Detect which cell encompasses the target text, then output its (X, Y) center coordinate. 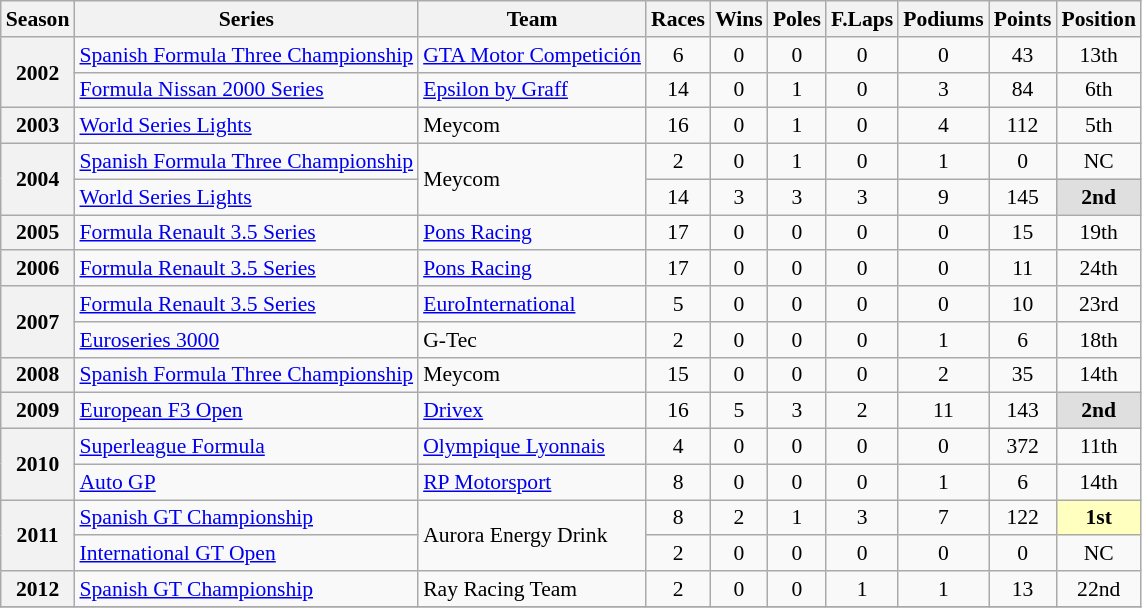
Wins (739, 19)
22nd (1098, 589)
2009 (38, 411)
2007 (38, 322)
2012 (38, 589)
18th (1098, 340)
2011 (38, 536)
Drivex (532, 411)
2004 (38, 180)
Position (1098, 19)
Olympique Lyonnais (532, 447)
1st (1098, 518)
7 (944, 518)
EuroInternational (532, 304)
Euroseries 3000 (246, 340)
Epsilon by Graff (532, 90)
Podiums (944, 19)
6th (1098, 90)
2003 (38, 126)
9 (944, 197)
35 (1023, 375)
19th (1098, 233)
143 (1023, 411)
372 (1023, 447)
84 (1023, 90)
10 (1023, 304)
Series (246, 19)
Aurora Energy Drink (532, 536)
Points (1023, 19)
Formula Nissan 2000 Series (246, 90)
Team (532, 19)
13 (1023, 589)
2010 (38, 464)
Races (678, 19)
Season (38, 19)
International GT Open (246, 554)
European F3 Open (246, 411)
GTA Motor Competición (532, 55)
G-Tec (532, 340)
145 (1023, 197)
Poles (797, 19)
5th (1098, 126)
2008 (38, 375)
F.Laps (862, 19)
RP Motorsport (532, 482)
122 (1023, 518)
2005 (38, 233)
Ray Racing Team (532, 589)
112 (1023, 126)
23rd (1098, 304)
Superleague Formula (246, 447)
2002 (38, 72)
43 (1023, 55)
2006 (38, 269)
24th (1098, 269)
11th (1098, 447)
13th (1098, 55)
Auto GP (246, 482)
